Pinpoint the cell where the given text exists, returning its (x, y) midpoint coordinate. 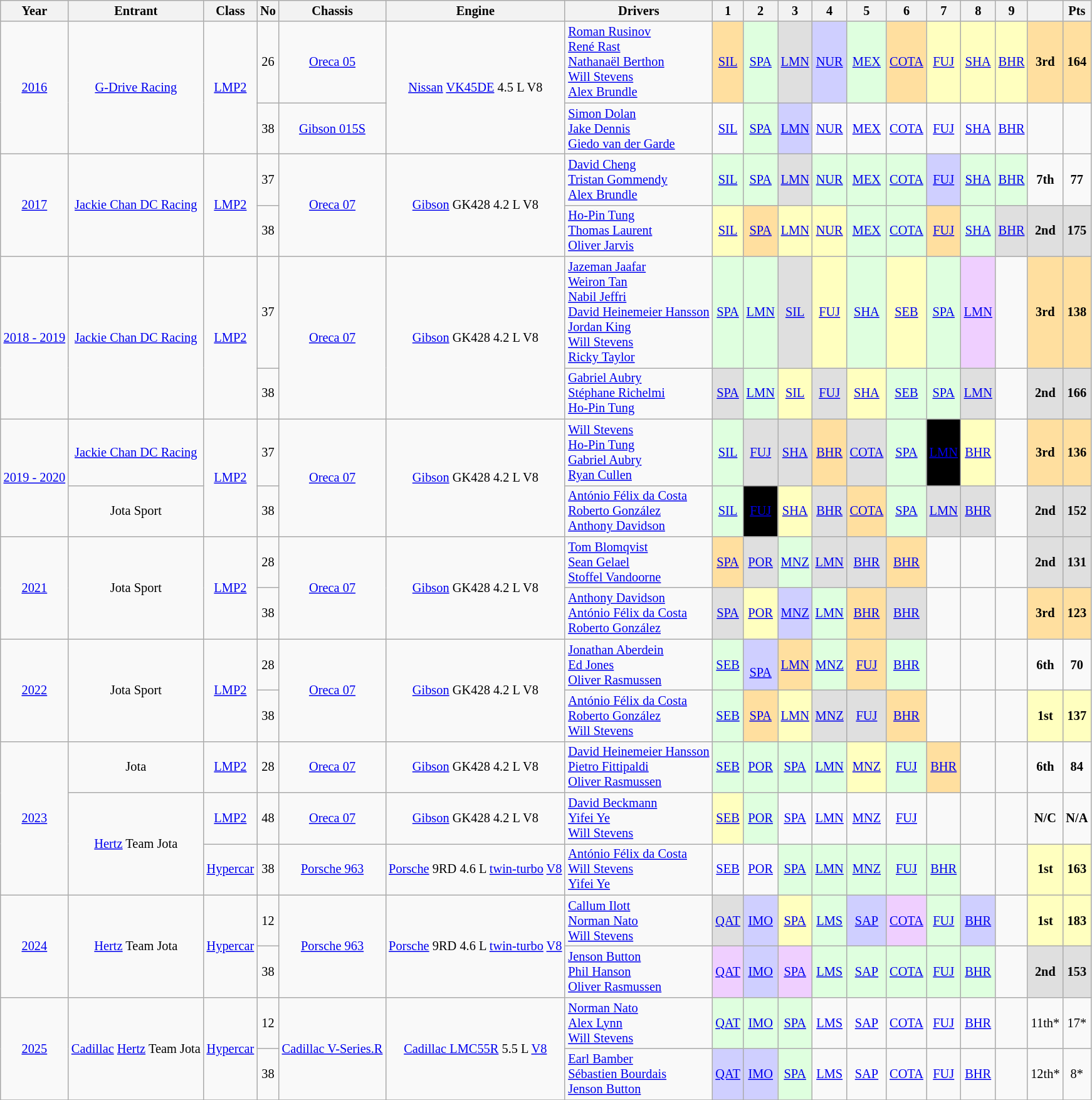
António Félix da Costa Roberto González Will Stevens (638, 716)
Oreca 05 (332, 62)
1 (727, 11)
17* (1077, 1023)
11th* (1045, 1023)
G-Drive Racing (136, 88)
Jazeman Jaafar Weiron Tan Nabil Jeffri David Heinemeier Hansson Jordan King Will Stevens Ricky Taylor (638, 312)
2023 (34, 818)
2017 (34, 204)
2 (761, 11)
Cadillac LMC55R 5.5 L V8 (475, 1049)
Gabriel Aubry Stéphane Richelmi Ho-Pin Tung (638, 393)
138 (1077, 312)
Jonathan Aberdein Ed Jones Oliver Rasmussen (638, 665)
Simon Dolan Jake Dennis Giedo van der Garde (638, 129)
183 (1077, 921)
David Heinemeier Hansson Pietro Fittipaldi Oliver Rasmussen (638, 767)
166 (1077, 393)
No (268, 11)
Cadillac V-Series.R (332, 1049)
77 (1077, 179)
123 (1077, 613)
2024 (34, 946)
António Félix da Costa Will Stevens Yifei Ye (638, 869)
Year (34, 11)
2021 (34, 587)
Anthony Davidson António Félix da Costa Roberto González (638, 613)
N/C (1045, 818)
Jenson Button Phil Hanson Oliver Rasmussen (638, 971)
Class (231, 11)
70 (1077, 665)
David Cheng Tristan Gommendy Alex Brundle (638, 179)
8 (978, 11)
137 (1077, 716)
Pts (1077, 11)
Ho-Pin Tung Thomas Laurent Oliver Jarvis (638, 231)
António Félix da Costa Roberto González Anthony Davidson (638, 511)
4 (830, 11)
153 (1077, 971)
152 (1077, 511)
Engine (475, 11)
48 (268, 818)
2019 - 2020 (34, 478)
Jota (136, 767)
84 (1077, 767)
8* (1077, 1074)
136 (1077, 452)
7th (1045, 179)
7 (944, 11)
Will Stevens Ho-Pin Tung Gabriel Aubry Ryan Cullen (638, 452)
6 (906, 11)
Tom Blomqvist Sean Gelael Stoffel Vandoorne (638, 562)
N/A (1077, 818)
Earl Bamber Sébastien Bourdais Jenson Button (638, 1074)
2016 (34, 88)
2022 (34, 690)
Roman Rusinov René Rast Nathanaël Berthon Will Stevens Alex Brundle (638, 62)
2025 (34, 1049)
Norman Nato Alex Lynn Will Stevens (638, 1023)
163 (1077, 869)
Nissan VK45DE 4.5 L V8 (475, 88)
3 (795, 11)
12th* (1045, 1074)
131 (1077, 562)
175 (1077, 231)
2018 - 2019 (34, 337)
9 (1012, 11)
Entrant (136, 11)
Callum Ilott Norman Nato Will Stevens (638, 921)
Chassis (332, 11)
164 (1077, 62)
Cadillac Hertz Team Jota (136, 1049)
5 (867, 11)
Drivers (638, 11)
26 (268, 62)
Gibson 015S (332, 129)
David Beckmann Yifei Ye Will Stevens (638, 818)
